Return the [X, Y] coordinate for the center point of the cell that contains the specified text.  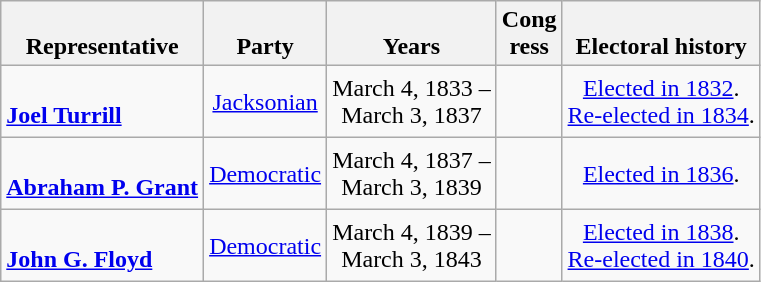
Representative [102, 34]
Congress [529, 34]
Electoral history [661, 34]
Party [266, 34]
Abraham P. Grant [102, 174]
March 4, 1837 –March 3, 1839 [412, 174]
March 4, 1839 –March 3, 1843 [412, 246]
Years [412, 34]
March 4, 1833 –March 3, 1837 [412, 102]
John G. Floyd [102, 246]
Elected in 1832.Re-elected in 1834. [661, 102]
Elected in 1836. [661, 174]
Jacksonian [266, 102]
Elected in 1838.Re-elected in 1840. [661, 246]
Joel Turrill [102, 102]
